Identify which cell holds the provided text, then report its [x, y] central coordinate. 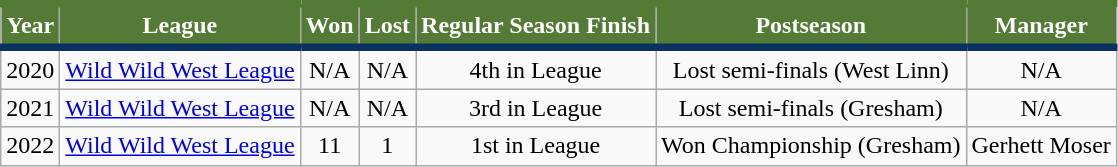
Lost semi-finals (Gresham) [811, 108]
Gerhett Moser [1041, 146]
Manager [1041, 26]
2022 [30, 146]
Postseason [811, 26]
Lost semi-finals (West Linn) [811, 68]
League [180, 26]
Won Championship (Gresham) [811, 146]
2020 [30, 68]
2021 [30, 108]
Regular Season Finish [536, 26]
1 [387, 146]
1st in League [536, 146]
4th in League [536, 68]
Lost [387, 26]
3rd in League [536, 108]
Year [30, 26]
Won [330, 26]
11 [330, 146]
